For the text-containing cell, return its midpoint in (x, y) coordinate format. 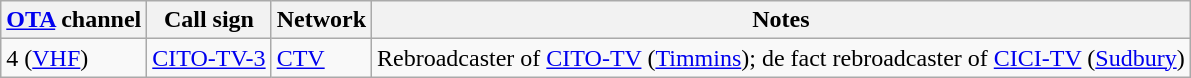
Rebroadcaster of CITO-TV (Timmins); de fact rebroadcaster of CICI-TV (Sudbury) (782, 58)
OTA channel (74, 20)
CTV (321, 58)
Call sign (209, 20)
Notes (782, 20)
CITO-TV-3 (209, 58)
4 (VHF) (74, 58)
Network (321, 20)
